Identify which cell holds the provided text, then report its (X, Y) central coordinate. 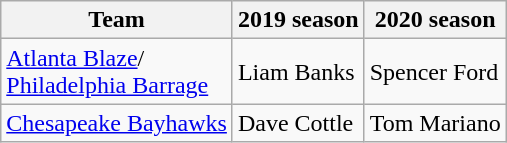
2020 season (435, 20)
Tom Mariano (435, 123)
Dave Cottle (298, 123)
2019 season (298, 20)
Spencer Ford (435, 72)
Atlanta Blaze/ Philadelphia Barrage (117, 72)
Team (117, 20)
Liam Banks (298, 72)
Chesapeake Bayhawks (117, 123)
